Detect which cell encompasses the target text, then output its (X, Y) center coordinate. 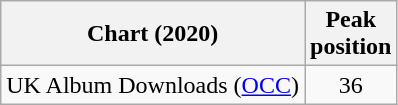
UK Album Downloads (OCC) (153, 85)
Chart (2020) (153, 34)
36 (350, 85)
Peakposition (350, 34)
